Capture the cell that displays the provided text and extract its (X, Y) central coordinate. 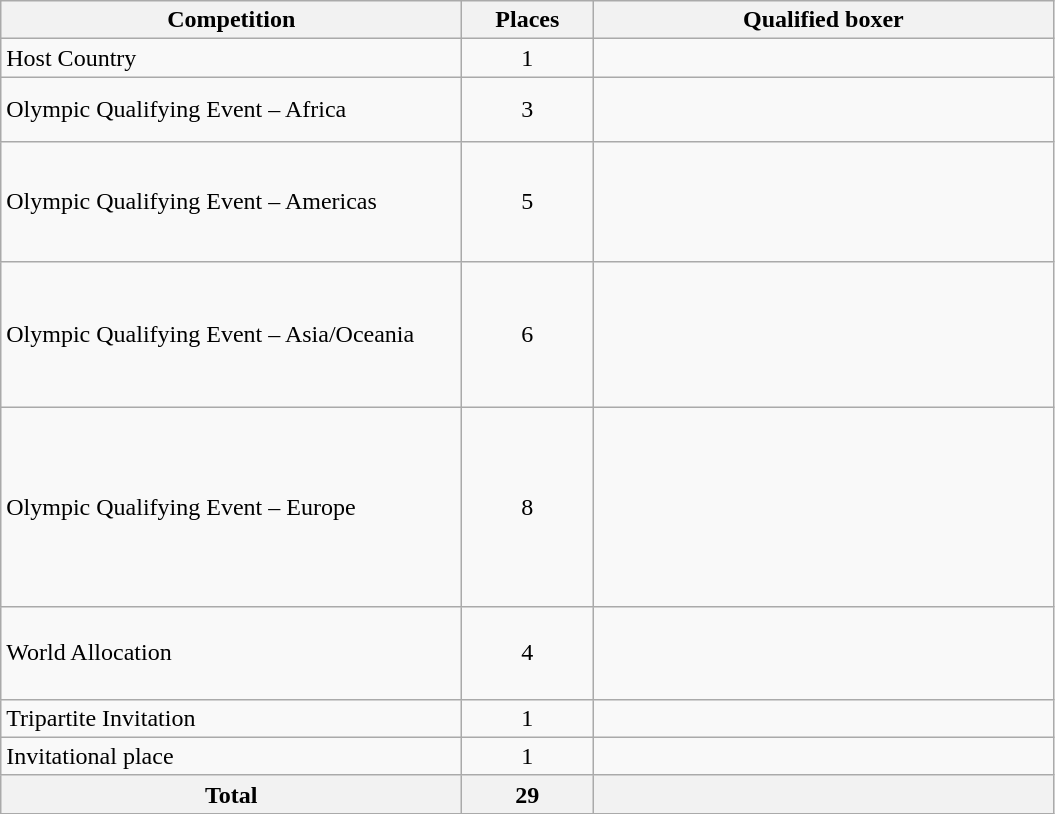
Invitational place (232, 756)
29 (528, 794)
Competition (232, 20)
5 (528, 202)
8 (528, 507)
Olympic Qualifying Event – Europe (232, 507)
4 (528, 653)
Olympic Qualifying Event – Americas (232, 202)
Total (232, 794)
Olympic Qualifying Event – Africa (232, 110)
Places (528, 20)
Tripartite Invitation (232, 718)
3 (528, 110)
6 (528, 334)
Qualified boxer (824, 20)
World Allocation (232, 653)
Host Country (232, 58)
Olympic Qualifying Event – Asia/Oceania (232, 334)
